Return the [X, Y] coordinate for the center point of the cell that contains the specified text.  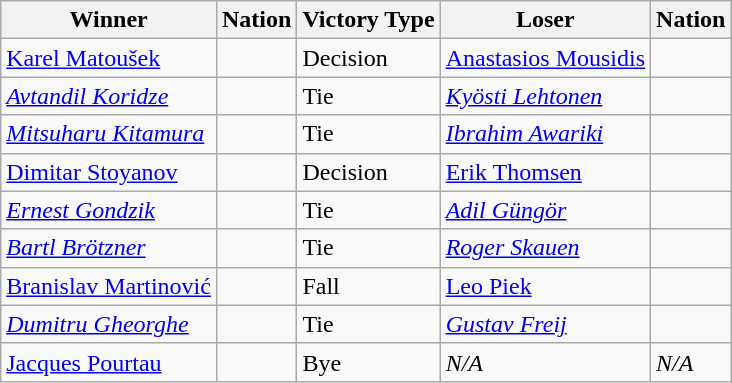
Fall [368, 286]
Dumitru Gheorghe [109, 324]
Avtandil Koridze [109, 96]
Leo Piek [545, 286]
Dimitar Stoyanov [109, 172]
Mitsuharu Kitamura [109, 134]
Bye [368, 362]
Branislav Martinović [109, 286]
Bartl Brötzner [109, 248]
Adil Güngör [545, 210]
Karel Matoušek [109, 58]
Gustav Freij [545, 324]
Victory Type [368, 20]
Ibrahim Awariki [545, 134]
Ernest Gondzik [109, 210]
Jacques Pourtau [109, 362]
Loser [545, 20]
Erik Thomsen [545, 172]
Roger Skauen [545, 248]
Kyösti Lehtonen [545, 96]
Winner [109, 20]
Anastasios Mousidis [545, 58]
